Return the (x, y) coordinate for the center point of the cell that contains the specified text.  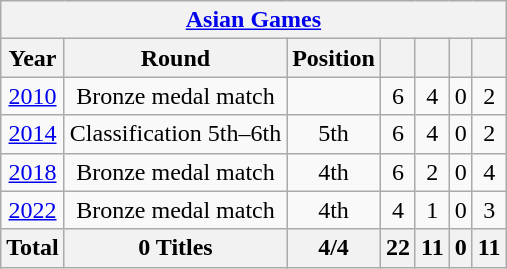
Total (33, 248)
Asian Games (254, 20)
5th (334, 134)
0 Titles (175, 248)
Classification 5th–6th (175, 134)
1 (432, 210)
3 (489, 210)
2014 (33, 134)
22 (398, 248)
Year (33, 58)
Position (334, 58)
2018 (33, 172)
2010 (33, 96)
4/4 (334, 248)
Round (175, 58)
2022 (33, 210)
